Extract the [x, y] coordinate from the center of the cell holding the provided text.  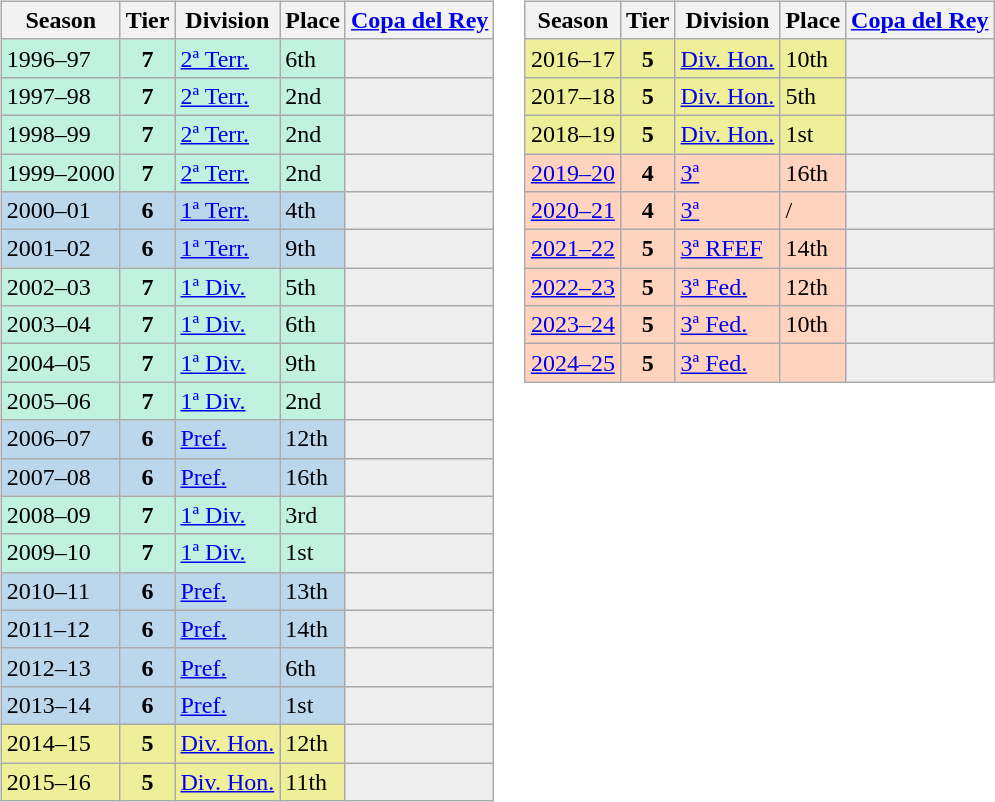
2018–19 [572, 134]
1997–98 [60, 96]
2009–10 [60, 553]
2024–25 [572, 363]
2008–09 [60, 515]
3rd [313, 515]
/ [813, 211]
2000–01 [60, 211]
2020–21 [572, 211]
2002–03 [60, 287]
2012–13 [60, 667]
2017–18 [572, 96]
3ª RFEF [728, 249]
1998–99 [60, 134]
2006–07 [60, 439]
2016–17 [572, 58]
2023–24 [572, 325]
2022–23 [572, 287]
13th [313, 591]
2005–06 [60, 401]
2021–22 [572, 249]
2001–02 [60, 249]
1996–97 [60, 58]
2003–04 [60, 325]
11th [313, 781]
2019–20 [572, 173]
1999–2000 [60, 173]
2004–05 [60, 363]
2015–16 [60, 781]
2007–08 [60, 477]
2014–15 [60, 743]
4th [313, 211]
2011–12 [60, 629]
2010–11 [60, 591]
2013–14 [60, 705]
